For the text-containing cell, return its midpoint in [x, y] coordinate format. 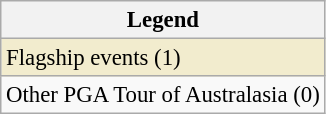
Flagship events (1) [163, 58]
Legend [163, 20]
Other PGA Tour of Australasia (0) [163, 95]
